Output the (X, Y) coordinate of the center of the cell containing the given text.  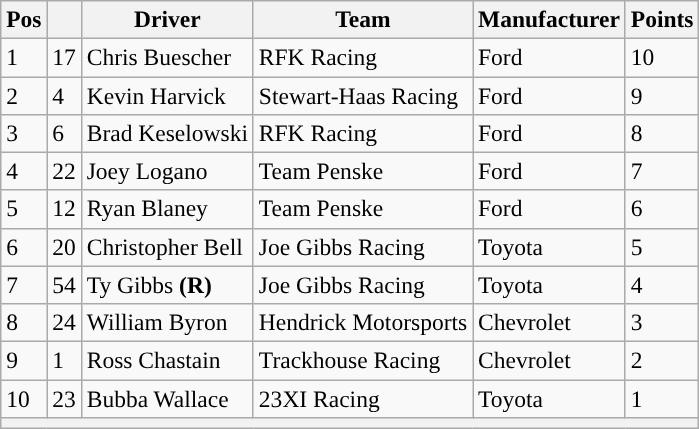
Hendrick Motorsports (362, 322)
Brad Keselowski (167, 133)
Driver (167, 19)
Points (662, 19)
Chris Buescher (167, 57)
Team (362, 19)
24 (64, 322)
Joey Logano (167, 171)
Bubba Wallace (167, 398)
Kevin Harvick (167, 95)
Pos (24, 19)
Ty Gibbs (R) (167, 285)
Ryan Blaney (167, 209)
Christopher Bell (167, 247)
54 (64, 285)
Stewart-Haas Racing (362, 95)
William Byron (167, 322)
Ross Chastain (167, 360)
Trackhouse Racing (362, 360)
20 (64, 247)
23 (64, 398)
22 (64, 171)
Manufacturer (550, 19)
23XI Racing (362, 398)
12 (64, 209)
17 (64, 57)
